Identify which cell holds the provided text, then report its [x, y] central coordinate. 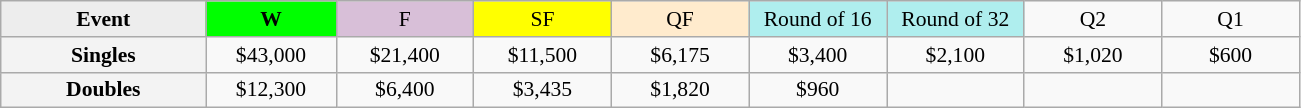
QF [680, 19]
$600 [1231, 55]
Event [104, 19]
$11,500 [543, 55]
Singles [104, 55]
$43,000 [271, 55]
$960 [818, 90]
SF [543, 19]
$21,400 [405, 55]
W [271, 19]
Round of 32 [955, 19]
$1,020 [1093, 55]
$1,820 [680, 90]
Round of 16 [818, 19]
F [405, 19]
$2,100 [955, 55]
Q2 [1093, 19]
$3,435 [543, 90]
$3,400 [818, 55]
$12,300 [271, 90]
$6,400 [405, 90]
$6,175 [680, 55]
Doubles [104, 90]
Q1 [1231, 19]
